Provide the (X, Y) coordinate of the cell's center where the given text is located.  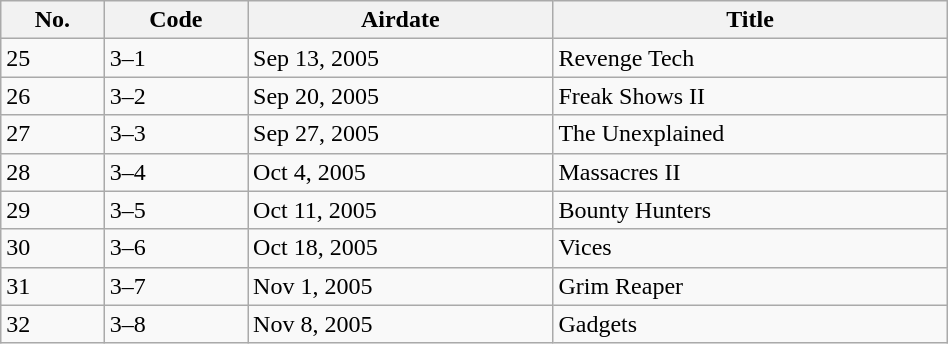
Freak Shows II (750, 96)
Revenge Tech (750, 58)
25 (52, 58)
27 (52, 134)
3–6 (176, 248)
3–3 (176, 134)
32 (52, 324)
Sep 20, 2005 (400, 96)
Massacres II (750, 172)
Bounty Hunters (750, 210)
Nov 8, 2005 (400, 324)
Oct 11, 2005 (400, 210)
3–4 (176, 172)
31 (52, 286)
Grim Reaper (750, 286)
26 (52, 96)
30 (52, 248)
Title (750, 20)
28 (52, 172)
3–5 (176, 210)
Sep 27, 2005 (400, 134)
29 (52, 210)
Airdate (400, 20)
Oct 18, 2005 (400, 248)
Nov 1, 2005 (400, 286)
Sep 13, 2005 (400, 58)
Gadgets (750, 324)
3–7 (176, 286)
The Unexplained (750, 134)
No. (52, 20)
3–1 (176, 58)
Code (176, 20)
3–8 (176, 324)
3–2 (176, 96)
Vices (750, 248)
Oct 4, 2005 (400, 172)
